Determine the [X, Y] coordinate at the center of the cell enclosing the given text.  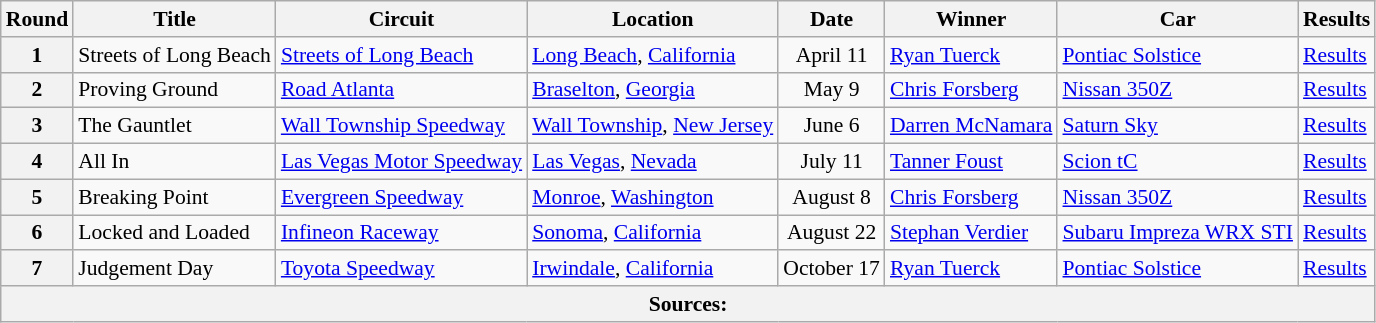
Darren McNamara [972, 126]
Infineon Raceway [402, 233]
Locked and Loaded [174, 233]
Subaru Impreza WRX STI [1178, 233]
Sources: [688, 304]
Judgement Day [174, 269]
All In [174, 162]
Saturn Sky [1178, 126]
3 [38, 126]
Irwindale, California [652, 269]
Date [832, 19]
5 [38, 197]
Tanner Foust [972, 162]
Winner [972, 19]
August 8 [832, 197]
Round [38, 19]
Sonoma, California [652, 233]
August 22 [832, 233]
Road Atlanta [402, 90]
1 [38, 55]
Toyota Speedway [402, 269]
2 [38, 90]
Wall Township Speedway [402, 126]
May 9 [832, 90]
Location [652, 19]
7 [38, 269]
Proving Ground [174, 90]
The Gauntlet [174, 126]
6 [38, 233]
July 11 [832, 162]
Long Beach, California [652, 55]
Breaking Point [174, 197]
Car [1178, 19]
Braselton, Georgia [652, 90]
Monroe, Washington [652, 197]
Evergreen Speedway [402, 197]
4 [38, 162]
June 6 [832, 126]
Las Vegas, Nevada [652, 162]
Title [174, 19]
Las Vegas Motor Speedway [402, 162]
Wall Township, New Jersey [652, 126]
April 11 [832, 55]
Scion tC [1178, 162]
Stephan Verdier [972, 233]
October 17 [832, 269]
Circuit [402, 19]
